Return the [x, y] coordinate for the center point of the cell that contains the specified text.  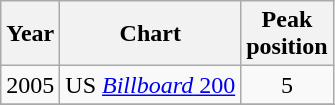
2005 [30, 85]
5 [287, 85]
Year [30, 34]
Peakposition [287, 34]
Chart [150, 34]
US Billboard 200 [150, 85]
